Identify which cell holds the provided text, then report its (x, y) central coordinate. 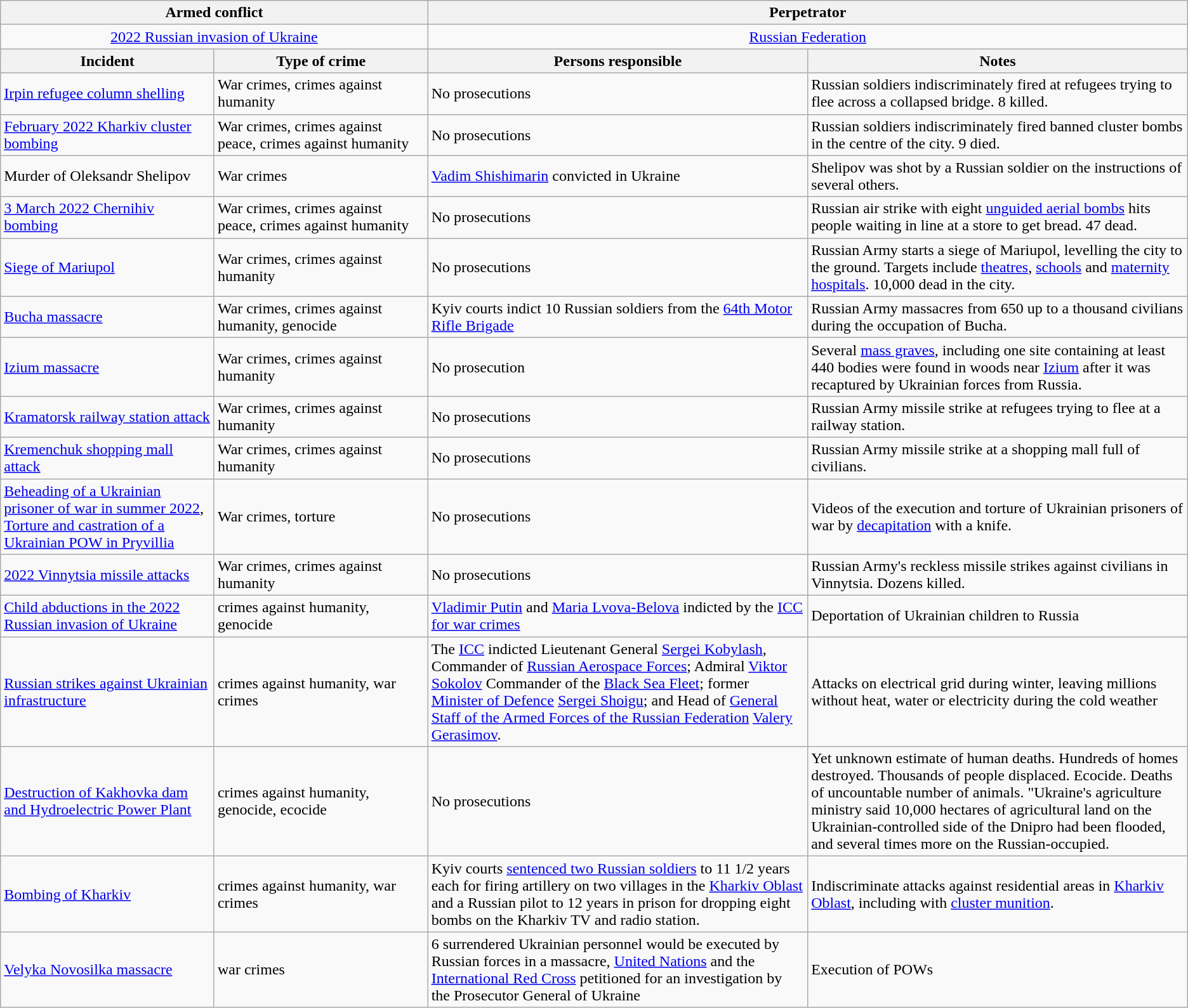
Siege of Mariupol (108, 267)
Russian Army missile strike at refugees trying to flee at a railway station. (998, 416)
Velyka Novosilka massacre (108, 969)
Beheading of a Ukrainian prisoner of war in summer 2022, Torture and castration of a Ukrainian POW in Pryvillia (108, 516)
Notes (998, 61)
Kramatorsk railway station attack (108, 416)
Russian Army's reckless missile strikes against civilians in Vinnytsia. Dozens killed. (998, 575)
Kremenchuk shopping mall attack (108, 458)
Vladimir Putin and Maria Lvova-Belova indicted by the ICC for war crimes (618, 617)
Russian soldiers indiscriminately fired banned cluster bombs in the centre of the city. 9 died. (998, 134)
War crimes, crimes against humanity, genocide (321, 317)
Bucha massacre (108, 317)
Russian Army massacres from 650 up to a thousand civilians during the occupation of Bucha. (998, 317)
Child abductions in the 2022 Russian invasion of Ukraine (108, 617)
2022 Vinnytsia missile attacks (108, 575)
Armed conflict (214, 13)
Execution of POWs (998, 969)
3 March 2022 Chernihiv bombing (108, 217)
Vadim Shishimarin convicted in Ukraine (618, 176)
crimes against humanity, genocide (321, 617)
Persons responsible (618, 61)
Perpetrator (807, 13)
War crimes, torture (321, 516)
Russian Federation (807, 37)
Destruction of Kakhovka dam and Hydroelectric Power Plant (108, 802)
Russian Army missile strike at a shopping mall full of civilians. (998, 458)
war crimes (321, 969)
Russian air strike with eight unguided aerial bombs hits people waiting in line at a store to get bread. 47 dead. (998, 217)
Russian soldiers indiscriminately fired at refugees trying to flee across a collapsed bridge. 8 killed. (998, 94)
Videos of the execution and torture of Ukrainian prisoners of war by decapitation with a knife. (998, 516)
Bombing of Kharkiv (108, 894)
Izium massacre (108, 367)
2022 Russian invasion of Ukraine (214, 37)
Deportation of Ukrainian children to Russia (998, 617)
Indiscriminate attacks against residential areas in Kharkiv Oblast, including with cluster munition. (998, 894)
Irpin refugee column shelling (108, 94)
Incident (108, 61)
No prosecution (618, 367)
crimes against humanity, genocide, ecocide (321, 802)
Kyiv courts indict 10 Russian soldiers from the 64th Motor Rifle Brigade (618, 317)
Attacks on electrical grid during winter, leaving millions without heat, water or electricity during the cold weather (998, 691)
War crimes (321, 176)
Russian strikes against Ukrainian infrastructure (108, 691)
Shelipov was shot by a Russian soldier on the instructions of several others. (998, 176)
Type of crime (321, 61)
February 2022 Kharkiv cluster bombing (108, 134)
Murder of Oleksandr Shelipov (108, 176)
